Capture the cell that displays the provided text and extract its [X, Y] central coordinate. 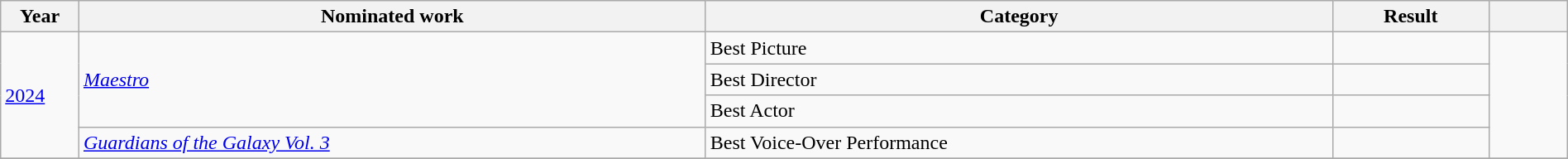
2024 [40, 95]
Maestro [392, 79]
Category [1019, 17]
Guardians of the Galaxy Vol. 3 [392, 142]
Result [1411, 17]
Year [40, 17]
Best Director [1019, 79]
Best Picture [1019, 48]
Best Actor [1019, 111]
Best Voice-Over Performance [1019, 142]
Nominated work [392, 17]
